Detect which cell encompasses the target text, then output its (x, y) center coordinate. 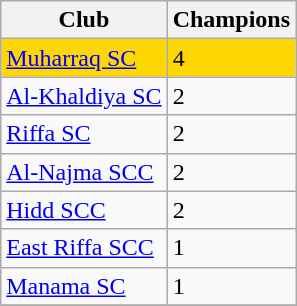
Al-Najma SCC (84, 172)
Al-Khaldiya SC (84, 96)
4 (231, 58)
Manama SC (84, 286)
East Riffa SCC (84, 248)
Muharraq SC (84, 58)
Club (84, 20)
Champions (231, 20)
Riffa SC (84, 134)
Hidd SCC (84, 210)
